From the cell containing the given text, extract its center point as [X, Y] coordinate. 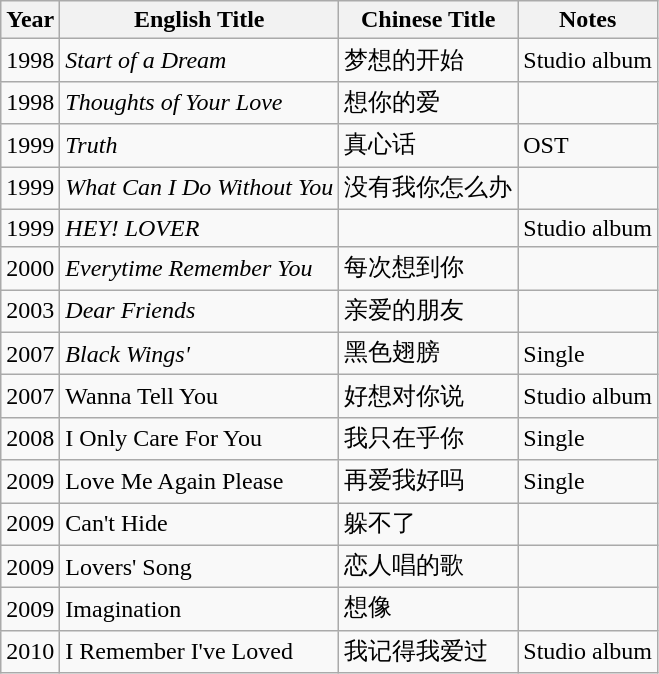
好想对你说 [428, 396]
黑色翅膀 [428, 354]
Truth [200, 146]
每次想到你 [428, 268]
2008 [30, 438]
Everytime Remember You [200, 268]
Notes [588, 20]
2010 [30, 652]
Black Wings' [200, 354]
Wanna Tell You [200, 396]
HEY! LOVER [200, 228]
我记得我爱过 [428, 652]
亲爱的朋友 [428, 312]
Dear Friends [200, 312]
Imagination [200, 610]
English Title [200, 20]
Chinese Title [428, 20]
没有我你怎么办 [428, 188]
我只在乎你 [428, 438]
再爱我好吗 [428, 482]
I Remember I've Loved [200, 652]
2003 [30, 312]
I Only Care For You [200, 438]
想你的爱 [428, 102]
OST [588, 146]
Love Me Again Please [200, 482]
Thoughts of Your Love [200, 102]
Can't Hide [200, 524]
梦想的开始 [428, 60]
Start of a Dream [200, 60]
恋人唱的歌 [428, 566]
Lovers' Song [200, 566]
躲不了 [428, 524]
真心话 [428, 146]
Year [30, 20]
想像 [428, 610]
What Can I Do Without You [200, 188]
2000 [30, 268]
